Provide the [x, y] coordinate of the cell's center where the given text is located.  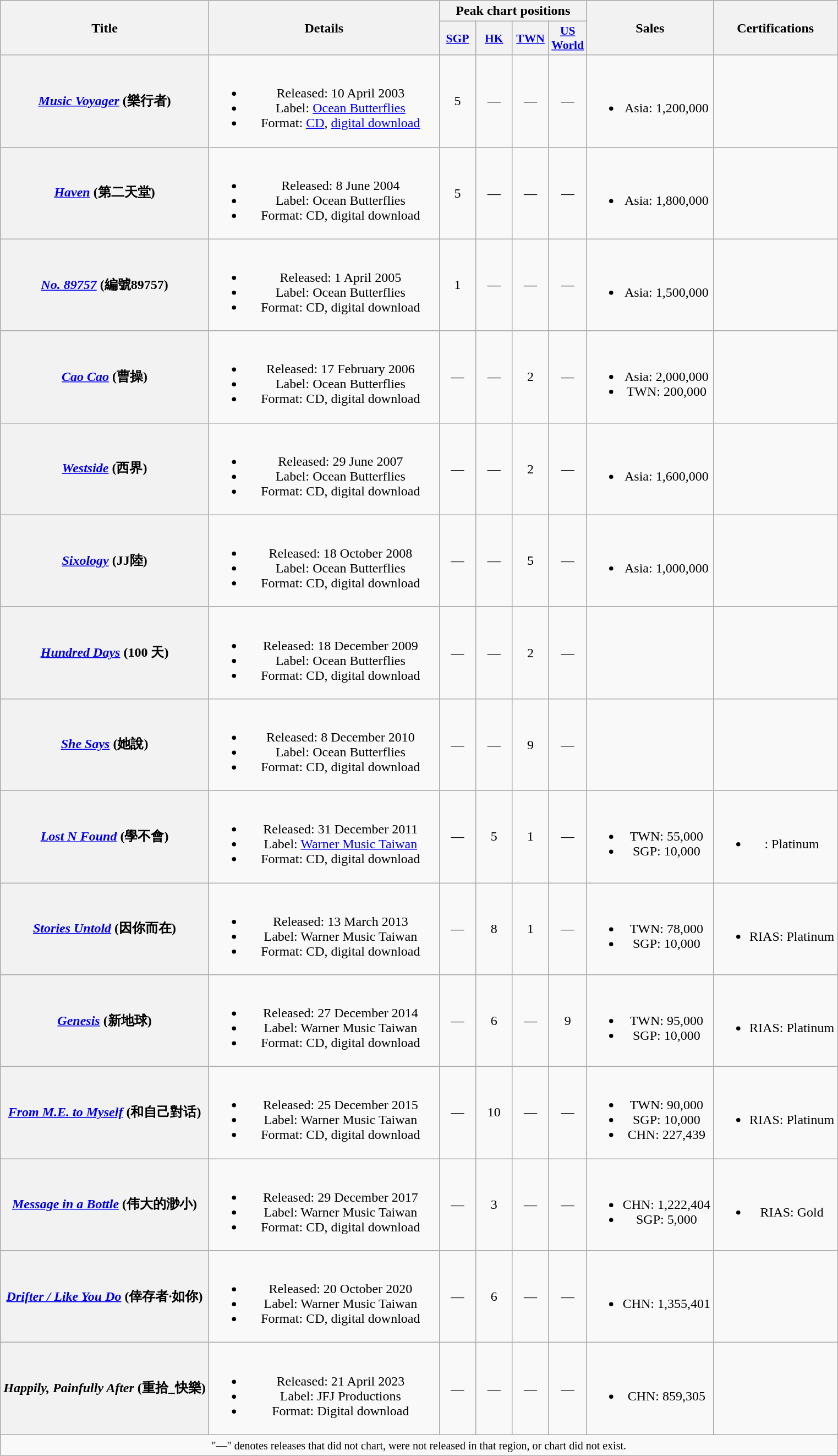
Happily, Painfully After (重拾_快樂) [105, 1388]
CHN: 859,305 [650, 1388]
Released: 29 December 2017Label: Warner Music TaiwanFormat: CD, digital download [324, 1204]
TWN: 90,000SGP: 10,000CHN: 227,439 [650, 1113]
TWN: 78,000SGP: 10,000 [650, 929]
SGP [457, 39]
Cao Cao (曹操) [105, 377]
Released: 18 December 2009Label: Ocean ButterfliesFormat: CD, digital download [324, 653]
Drifter / Like You Do (倖存者·如你) [105, 1297]
TWN: 55,000SGP: 10,000 [650, 837]
Asia: 1,500,000 [650, 285]
Released: 20 October 2020Label: Warner Music TaiwanFormat: CD, digital download [324, 1297]
Released: 8 June 2004Label: Ocean ButterfliesFormat: CD, digital download [324, 193]
HK [494, 39]
Asia: 2,000,000TWN: 200,000 [650, 377]
Hundred Days (100 天) [105, 653]
Lost N Found (學不會) [105, 837]
Details [324, 28]
TWN: 95,000SGP: 10,000 [650, 1021]
Sixology (JJ陸) [105, 560]
CHN: 1,222,404 SGP: 5,000 [650, 1204]
Asia: 1,000,000 [650, 560]
Released: 31 December 2011Label: Warner Music TaiwanFormat: CD, digital download [324, 837]
CHN: 1,355,401 [650, 1297]
3 [494, 1204]
Message in a Bottle (伟大的渺小) [105, 1204]
Westside (西界) [105, 469]
Certifications [776, 28]
Title [105, 28]
: Platinum [776, 837]
10 [494, 1113]
Released: 29 June 2007Label: Ocean ButterfliesFormat: CD, digital download [324, 469]
TWN [530, 39]
Released: 18 October 2008Label: Ocean ButterfliesFormat: CD, digital download [324, 560]
Asia: 1,600,000 [650, 469]
US World [568, 39]
Released: 1 April 2005Label: Ocean ButterfliesFormat: CD, digital download [324, 285]
"—" denotes releases that did not chart, were not released in that region, or chart did not exist. [419, 1445]
RIAS: Gold [776, 1204]
Haven (第二天堂) [105, 193]
Released: 27 December 2014Label: Warner Music TaiwanFormat: CD, digital download [324, 1021]
Stories Untold (因你而在) [105, 929]
From M.E. to Myself (和自己對话) [105, 1113]
She Says (她說) [105, 744]
8 [494, 929]
Asia: 1,800,000 [650, 193]
Asia: 1,200,000 [650, 101]
Sales [650, 28]
Released: 10 April 2003Label: Ocean ButterfliesFormat: CD, digital download [324, 101]
Released: 13 March 2013Label: Warner Music TaiwanFormat: CD, digital download [324, 929]
Released: 8 December 2010Label: Ocean ButterfliesFormat: CD, digital download [324, 744]
Released: 21 April 2023Label: JFJ ProductionsFormat: Digital download [324, 1388]
Released: 17 February 2006Label: Ocean ButterfliesFormat: CD, digital download [324, 377]
Peak chart positions [513, 11]
Released: 25 December 2015Label: Warner Music TaiwanFormat: CD, digital download [324, 1113]
Genesis (新地球) [105, 1021]
No. 89757 (編號89757) [105, 285]
Music Voyager (樂行者) [105, 101]
